Capture the cell that displays the provided text and extract its (X, Y) central coordinate. 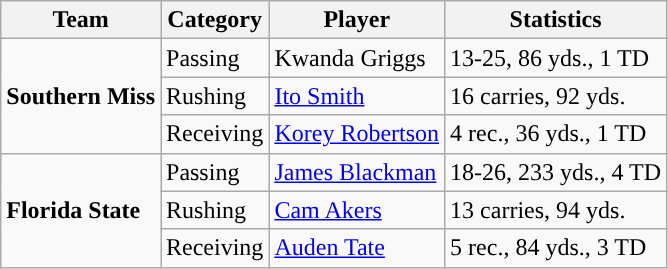
18-26, 233 yds., 4 TD (556, 172)
5 rec., 84 yds., 3 TD (556, 248)
Southern Miss (81, 96)
Cam Akers (357, 210)
Kwanda Griggs (357, 58)
Team (81, 20)
Ito Smith (357, 96)
Player (357, 20)
13 carries, 94 yds. (556, 210)
James Blackman (357, 172)
Category (214, 20)
Auden Tate (357, 248)
13-25, 86 yds., 1 TD (556, 58)
Statistics (556, 20)
4 rec., 36 yds., 1 TD (556, 134)
Korey Robertson (357, 134)
16 carries, 92 yds. (556, 96)
Florida State (81, 210)
